Locate the cell with the specified text and output its (x, y) center coordinate. 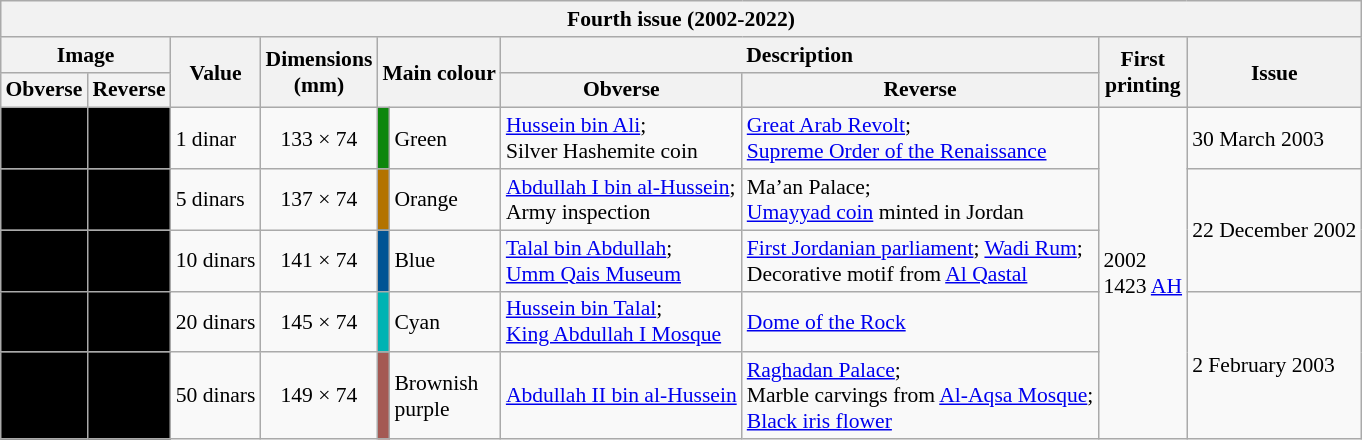
Blue (444, 260)
First Jordanian parliament; Wadi Rum;Decorative motif from Al Qastal (920, 260)
Hussein bin Talal;King Abdullah I Mosque (622, 322)
Fourth issue (2002-2022) (680, 19)
Orange (444, 200)
10 dinars (216, 260)
Hussein bin Ali;Silver Hashemite coin (622, 138)
Raghadan Palace;Marble carvings from Al-Aqsa Mosque;Black iris flower (920, 396)
Brownishpurple (444, 396)
Dome of the Rock (920, 322)
Value (216, 72)
Great Arab Revolt;Supreme Order of the Renaissance (920, 138)
30 March 2003 (1274, 138)
133 × 74 (318, 138)
Issue (1274, 72)
Cyan (444, 322)
5 dinars (216, 200)
145 × 74 (318, 322)
Description (800, 54)
Talal bin Abdullah;Umm Qais Museum (622, 260)
Abdullah I bin al-Hussein;Army inspection (622, 200)
Abdullah II bin al-Hussein (622, 396)
Firstprinting (1142, 72)
2 February 2003 (1274, 365)
1 dinar (216, 138)
22 December 2002 (1274, 230)
20021423 AH (1142, 274)
Main colour (438, 72)
Dimensions(mm) (318, 72)
50 dinars (216, 396)
20 dinars (216, 322)
141 × 74 (318, 260)
149 × 74 (318, 396)
Ma’an Palace;Umayyad coin minted in Jordan (920, 200)
Green (444, 138)
137 × 74 (318, 200)
Image (85, 54)
